Extract the [X, Y] coordinate from the center of the cell holding the provided text.  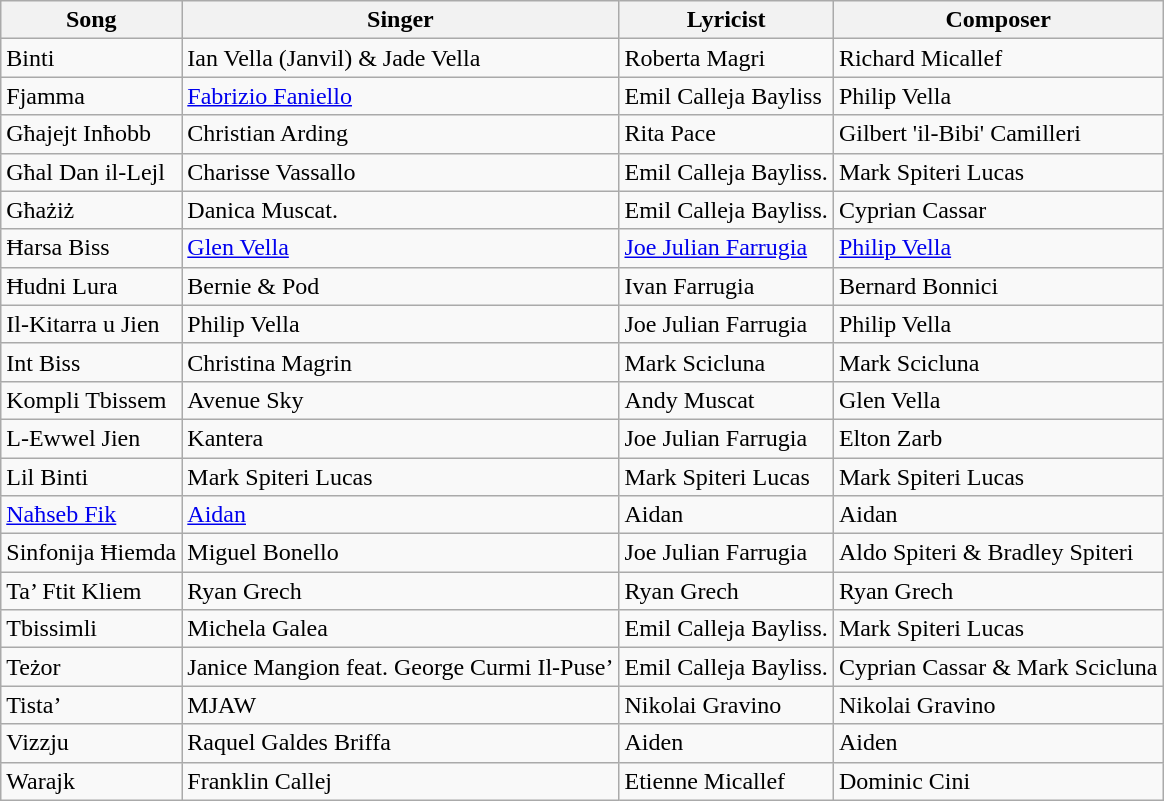
Vizzju [92, 743]
Richard Micallef [998, 58]
Cyprian Cassar [998, 210]
Sinfonija Ħiemda [92, 553]
Christina Magrin [400, 362]
Ħudni Lura [92, 286]
Elton Zarb [998, 438]
Aldo Spiteri & Bradley Spiteri [998, 553]
Etienne Micallef [726, 781]
Bernard Bonnici [998, 286]
Il-Kitarra u Jien [92, 324]
Roberta Magri [726, 58]
Għajejt Inħobb [92, 134]
Lil Binti [92, 477]
Għażiż [92, 210]
Raquel Galdes Briffa [400, 743]
Ivan Farrugia [726, 286]
Int Biss [92, 362]
Ta’ Ftit Kliem [92, 591]
Emil Calleja Bayliss [726, 96]
MJAW [400, 705]
Fabrizio Faniello [400, 96]
Michela Galea [400, 629]
Gilbert 'il-Bibi' Camilleri [998, 134]
Dominic Cini [998, 781]
Franklin Callej [400, 781]
Danica Muscat. [400, 210]
Warajk [92, 781]
Fjamma [92, 96]
Ian Vella (Janvil) & Jade Vella [400, 58]
Miguel Bonello [400, 553]
Rita Pace [726, 134]
Naħseb Fik [92, 515]
Binti [92, 58]
Kompli Tbissem [92, 400]
Tbissimli [92, 629]
Lyricist [726, 20]
Tista’ [92, 705]
Għal Dan il-Lejl [92, 172]
Avenue Sky [400, 400]
Cyprian Cassar & Mark Scicluna [998, 667]
Andy Muscat [726, 400]
Singer [400, 20]
Song [92, 20]
Kantera [400, 438]
L-Ewwel Jien [92, 438]
Janice Mangion feat. George Curmi Il-Puse’ [400, 667]
Charisse Vassallo [400, 172]
Bernie & Pod [400, 286]
Composer [998, 20]
Ħarsa Biss [92, 248]
Teżor [92, 667]
Christian Arding [400, 134]
